From the cell containing the given text, extract its center point as (X, Y) coordinate. 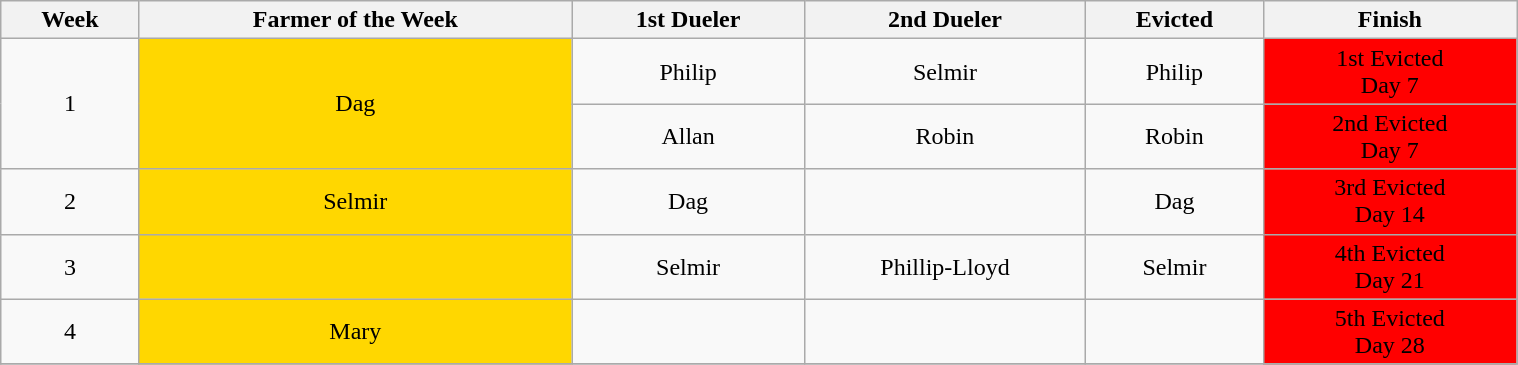
Allan (688, 136)
1 (70, 104)
3 (70, 266)
3rd EvictedDay 14 (1390, 202)
Week (70, 20)
Phillip-Lloyd (945, 266)
2nd EvictedDay 7 (1390, 136)
2nd Dueler (945, 20)
Finish (1390, 20)
4 (70, 332)
1st EvictedDay 7 (1390, 72)
1st Dueler (688, 20)
Mary (356, 332)
2 (70, 202)
Evicted (1174, 20)
5th EvictedDay 28 (1390, 332)
4th EvictedDay 21 (1390, 266)
Farmer of the Week (356, 20)
